Return (X, Y) of the center of cell containing provided text 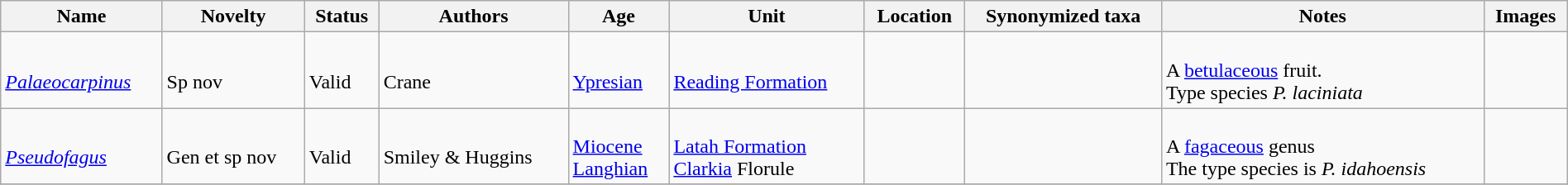
Latah FormationClarkia Florule (767, 146)
Palaeocarpinus (81, 70)
Crane (473, 70)
Authors (473, 17)
Images (1525, 17)
Age (619, 17)
Novelty (233, 17)
Synonymized taxa (1064, 17)
Gen et sp nov (233, 146)
Location (915, 17)
Smiley & Huggins (473, 146)
Name (81, 17)
A betulaceous fruit. Type species P. laciniata (1322, 70)
Reading Formation (767, 70)
MioceneLanghian (619, 146)
Pseudofagus (81, 146)
Ypresian (619, 70)
A fagaceous genus The type species is P. idahoensis (1322, 146)
Notes (1322, 17)
Unit (767, 17)
Sp nov (233, 70)
Status (342, 17)
